Output the [X, Y] coordinate of the center of the cell containing the given text.  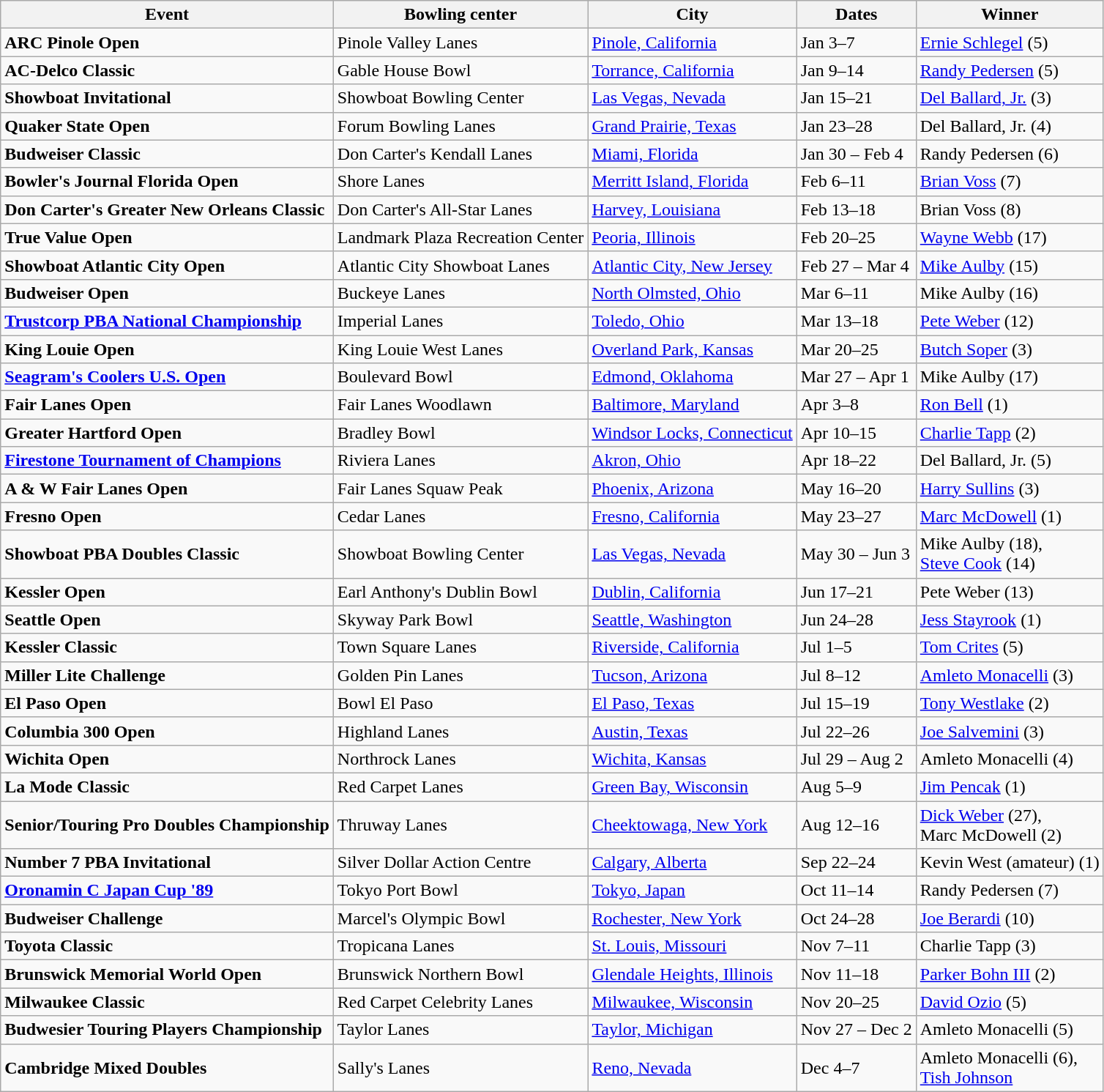
Charlie Tapp (3) [1010, 946]
Mar 20–25 [857, 349]
May 16–20 [857, 489]
Cheektowaga, New York [693, 825]
Seattle Open [167, 620]
Winner [1010, 15]
Charlie Tapp (2) [1010, 433]
Trustcorp PBA National Championship [167, 321]
Milwaukee, Wisconsin [693, 1002]
King Louie Open [167, 349]
Riviera Lanes [460, 461]
Columbia 300 Open [167, 731]
Mar 27 – Apr 1 [857, 377]
May 30 – Jun 3 [857, 554]
Firestone Tournament of Champions [167, 461]
Glendale Heights, Illinois [693, 974]
Feb 13–18 [857, 209]
Dec 4–7 [857, 1068]
Jan 30 – Feb 4 [857, 154]
Jun 24–28 [857, 620]
Number 7 PBA Invitational [167, 863]
Milwaukee Classic [167, 1002]
Don Carter's Kendall Lanes [460, 154]
Golden Pin Lanes [460, 675]
Boulevard Bowl [460, 377]
Don Carter's All-Star Lanes [460, 209]
Jan 23–28 [857, 126]
Bowler's Journal Florida Open [167, 182]
Red Carpet Celebrity Lanes [460, 1002]
Torrance, California [693, 70]
Quaker State Open [167, 126]
Wayne Webb (17) [1010, 237]
Wichita, Kansas [693, 759]
Aug 5–9 [857, 787]
Jul 1–5 [857, 647]
Red Carpet Lanes [460, 787]
Mike Aulby (16) [1010, 293]
Fresno Open [167, 516]
Jan 15–21 [857, 98]
El Paso, Texas [693, 703]
Miller Lite Challenge [167, 675]
Landmark Plaza Recreation Center [460, 237]
Nov 7–11 [857, 946]
Windsor Locks, Connecticut [693, 433]
Jess Stayrook (1) [1010, 620]
Kevin West (amateur) (1) [1010, 863]
Edmond, Oklahoma [693, 377]
Showboat PBA Doubles Classic [167, 554]
Phoenix, Arizona [693, 489]
Austin, Texas [693, 731]
Dublin, California [693, 592]
Seagram's Coolers U.S. Open [167, 377]
Taylor Lanes [460, 1030]
Ernie Schlegel (5) [1010, 42]
Bowl El Paso [460, 703]
Pinole, California [693, 42]
Joe Salvemini (3) [1010, 731]
Sep 22–24 [857, 863]
Budweiser Classic [167, 154]
Aug 12–16 [857, 825]
Buckeye Lanes [460, 293]
Merritt Island, Florida [693, 182]
Tokyo Port Bowl [460, 891]
Nov 27 – Dec 2 [857, 1030]
Harvey, Louisiana [693, 209]
Imperial Lanes [460, 321]
Akron, Ohio [693, 461]
Pete Weber (12) [1010, 321]
Tokyo, Japan [693, 891]
Tucson, Arizona [693, 675]
Jun 17–21 [857, 592]
Del Ballard, Jr. (3) [1010, 98]
Amleto Monacelli (4) [1010, 759]
Silver Dollar Action Centre [460, 863]
Skyway Park Bowl [460, 620]
Jul 29 – Aug 2 [857, 759]
Jul 22–26 [857, 731]
Cedar Lanes [460, 516]
Amleto Monacelli (6),Tish Johnson [1010, 1068]
Del Ballard, Jr. (4) [1010, 126]
Jul 15–19 [857, 703]
Dick Weber (27),Marc McDowell (2) [1010, 825]
ARC Pinole Open [167, 42]
Budweiser Open [167, 293]
Seattle, Washington [693, 620]
Mike Aulby (18),Steve Cook (14) [1010, 554]
Pinole Valley Lanes [460, 42]
Mike Aulby (17) [1010, 377]
Brian Voss (8) [1010, 209]
Miami, Florida [693, 154]
Apr 10–15 [857, 433]
Toledo, Ohio [693, 321]
Randy Pedersen (7) [1010, 891]
Jim Pencak (1) [1010, 787]
Marc McDowell (1) [1010, 516]
Shore Lanes [460, 182]
Fair Lanes Woodlawn [460, 405]
Sally's Lanes [460, 1068]
Reno, Nevada [693, 1068]
Brunswick Memorial World Open [167, 974]
Senior/Touring Pro Doubles Championship [167, 825]
Dates [857, 15]
Taylor, Michigan [693, 1030]
Jul 8–12 [857, 675]
True Value Open [167, 237]
Joe Berardi (10) [1010, 918]
Bowling center [460, 15]
Ron Bell (1) [1010, 405]
El Paso Open [167, 703]
Kessler Classic [167, 647]
La Mode Classic [167, 787]
Forum Bowling Lanes [460, 126]
Budweiser Challenge [167, 918]
Thruway Lanes [460, 825]
Brunswick Northern Bowl [460, 974]
Kessler Open [167, 592]
Feb 27 – Mar 4 [857, 265]
AC-Delco Classic [167, 70]
Event [167, 15]
Cambridge Mixed Doubles [167, 1068]
Parker Bohn III (2) [1010, 974]
Tony Westlake (2) [1010, 703]
Fair Lanes Squaw Peak [460, 489]
David Ozio (5) [1010, 1002]
Feb 20–25 [857, 237]
North Olmsted, Ohio [693, 293]
Randy Pedersen (6) [1010, 154]
Oct 11–14 [857, 891]
Harry Sullins (3) [1010, 489]
Nov 11–18 [857, 974]
Bradley Bowl [460, 433]
Town Square Lanes [460, 647]
Amleto Monacelli (5) [1010, 1030]
May 23–27 [857, 516]
Atlantic City, New Jersey [693, 265]
Showboat Invitational [167, 98]
Calgary, Alberta [693, 863]
Baltimore, Maryland [693, 405]
Nov 20–25 [857, 1002]
Atlantic City Showboat Lanes [460, 265]
Tom Crites (5) [1010, 647]
Mike Aulby (15) [1010, 265]
King Louie West Lanes [460, 349]
St. Louis, Missouri [693, 946]
Showboat Atlantic City Open [167, 265]
A & W Fair Lanes Open [167, 489]
Wichita Open [167, 759]
Mar 13–18 [857, 321]
Grand Prairie, Texas [693, 126]
Jan 9–14 [857, 70]
Randy Pedersen (5) [1010, 70]
Fair Lanes Open [167, 405]
Pete Weber (13) [1010, 592]
Oct 24–28 [857, 918]
Gable House Bowl [460, 70]
Fresno, California [693, 516]
Toyota Classic [167, 946]
Budwesier Touring Players Championship [167, 1030]
Riverside, California [693, 647]
Apr 18–22 [857, 461]
City [693, 15]
Peoria, Illinois [693, 237]
Earl Anthony's Dublin Bowl [460, 592]
Greater Hartford Open [167, 433]
Apr 3–8 [857, 405]
Jan 3–7 [857, 42]
Green Bay, Wisconsin [693, 787]
Rochester, New York [693, 918]
Butch Soper (3) [1010, 349]
Tropicana Lanes [460, 946]
Feb 6–11 [857, 182]
Northrock Lanes [460, 759]
Oronamin C Japan Cup '89 [167, 891]
Mar 6–11 [857, 293]
Amleto Monacelli (3) [1010, 675]
Overland Park, Kansas [693, 349]
Del Ballard, Jr. (5) [1010, 461]
Don Carter's Greater New Orleans Classic [167, 209]
Highland Lanes [460, 731]
Marcel's Olympic Bowl [460, 918]
Brian Voss (7) [1010, 182]
